For the text-containing cell, return its midpoint in [x, y] coordinate format. 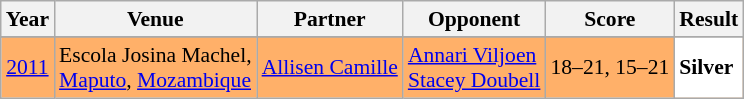
2011 [28, 68]
Score [610, 19]
18–21, 15–21 [610, 68]
Year [28, 19]
Partner [330, 19]
Allisen Camille [330, 68]
Opponent [474, 19]
Escola Josina Machel,Maputo, Mozambique [156, 68]
Annari Viljoen Stacey Doubell [474, 68]
Venue [156, 19]
Silver [708, 68]
Result [708, 19]
